Provide the (x, y) coordinate of the cell's center where the given text is located.  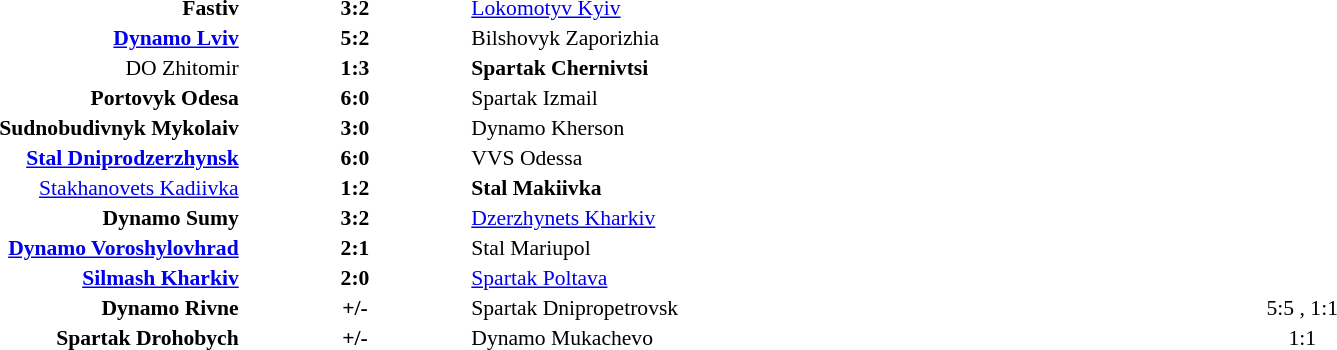
2:1 (356, 248)
Spartak Izmail (659, 98)
+/- (356, 308)
5:2 (356, 38)
Spartak Poltava (659, 278)
3:0 (356, 128)
Dzerzhynets Kharkiv (659, 218)
Spartak Dnipropetrovsk (659, 308)
Spartak Chernivtsi (659, 68)
1:3 (356, 68)
2:0 (356, 278)
1:2 (356, 188)
3:2 (356, 218)
Dynamo Kherson (659, 128)
Stal Mariupol (659, 248)
Bilshovyk Zaporizhia (659, 38)
VVS Odessa (659, 158)
Stal Makiivka (659, 188)
